Identify which cell holds the provided text, then report its [X, Y] central coordinate. 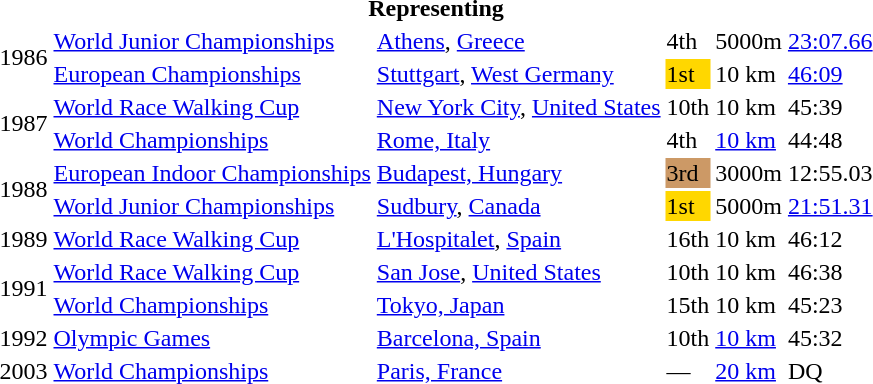
European Championships [212, 74]
San Jose, United States [518, 272]
New York City, United States [518, 107]
15th [688, 305]
Athens, Greece [518, 41]
Sudbury, Canada [518, 206]
3rd [688, 173]
Rome, Italy [518, 140]
Barcelona, Spain [518, 338]
Tokyo, Japan [518, 305]
16th [688, 239]
3000m [749, 173]
L'Hospitalet, Spain [518, 239]
Budapest, Hungary [518, 173]
Stuttgart, West Germany [518, 74]
European Indoor Championships [212, 173]
Olympic Games [212, 338]
